Pinpoint the cell where the given text exists, returning its (x, y) midpoint coordinate. 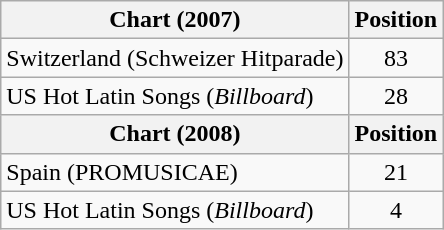
Switzerland (Schweizer Hitparade) (175, 58)
4 (396, 210)
83 (396, 58)
Spain (PROMUSICAE) (175, 172)
28 (396, 96)
21 (396, 172)
Chart (2008) (175, 134)
Chart (2007) (175, 20)
